Extract the (X, Y) coordinate from the center of the cell holding the provided text.  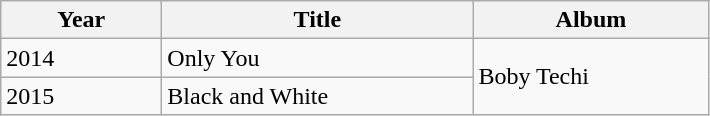
Album (591, 20)
Year (82, 20)
Black and White (318, 96)
Boby Techi (591, 77)
Only You (318, 58)
Title (318, 20)
2015 (82, 96)
2014 (82, 58)
